Output the (x, y) coordinate of the center of the cell containing the given text.  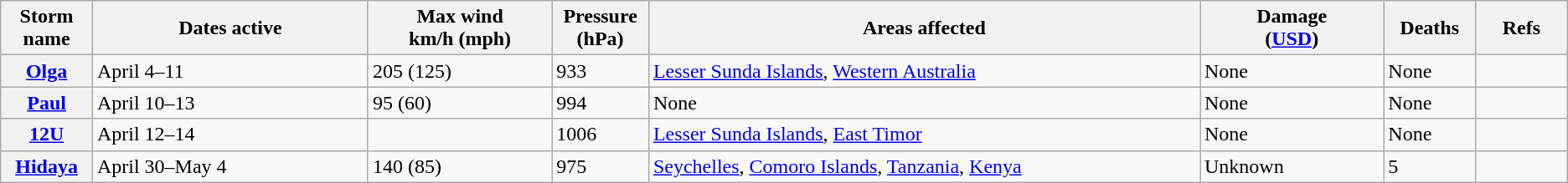
933 (601, 71)
Pressure(hPa) (601, 28)
April 10–13 (230, 103)
Areas affected (924, 28)
Olga (47, 71)
April 12–14 (230, 135)
Damage(USD) (1292, 28)
Dates active (230, 28)
1006 (601, 135)
140 (85) (459, 166)
12U (47, 135)
975 (601, 166)
April 4–11 (230, 71)
5 (1430, 166)
205 (125) (459, 71)
Paul (47, 103)
95 (60) (459, 103)
994 (601, 103)
Hidaya (47, 166)
Seychelles, Comoro Islands, Tanzania, Kenya (924, 166)
Max windkm/h (mph) (459, 28)
Deaths (1430, 28)
Unknown (1292, 166)
Refs (1521, 28)
Lesser Sunda Islands, East Timor (924, 135)
April 30–May 4 (230, 166)
Lesser Sunda Islands, Western Australia (924, 71)
Storm name (47, 28)
